Find where the given text appears and provide that cell's center as (x, y) coordinate. 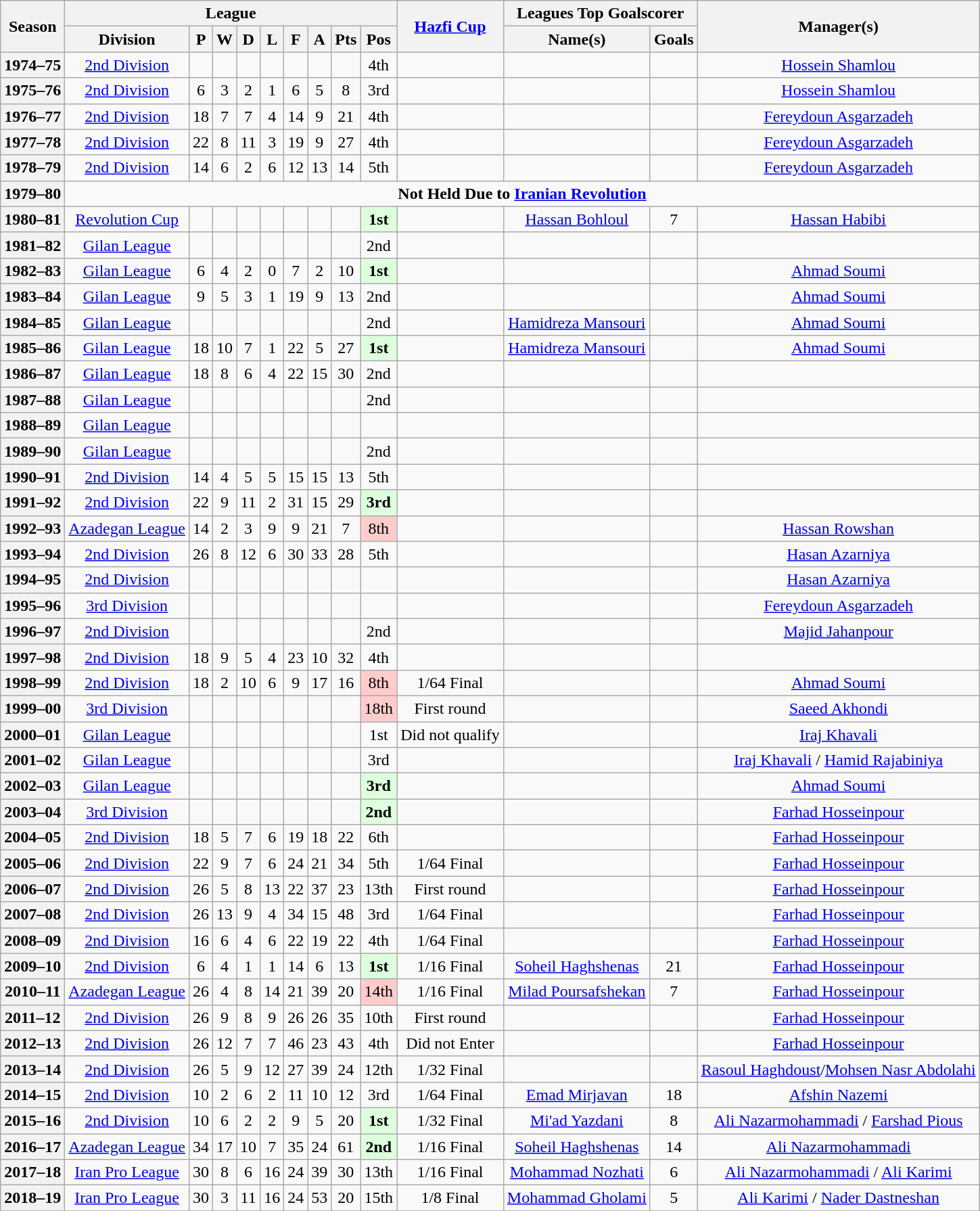
Rasoul Haghdoust/Mohsen Nasr Abdolahi (839, 1069)
Name(s) (576, 39)
Not Held Due to Iranian Revolution (522, 193)
1986–87 (32, 374)
D (249, 39)
L (272, 39)
2000–01 (32, 734)
2018–19 (32, 1198)
2005–06 (32, 863)
League (231, 14)
Did not qualify (450, 734)
2008–09 (32, 940)
1976–77 (32, 116)
Pts (346, 39)
2003–04 (32, 812)
Ali Nazarmohammadi / Farshad Pious (839, 1120)
Season (32, 26)
2007–08 (32, 915)
2006–07 (32, 889)
Hassan Rowshan (839, 528)
Afshin Nazemi (839, 1095)
31 (296, 503)
1980–81 (32, 219)
1995–96 (32, 605)
2010–11 (32, 992)
2012–13 (32, 1043)
P (200, 39)
1994–95 (32, 580)
Ali Nazarmohammadi (839, 1147)
Leagues Top Goalscorer (601, 14)
Iraj Khavali / Hamid Rajabiniya (839, 760)
1992–93 (32, 528)
Goals (674, 39)
1996–97 (32, 631)
2017–18 (32, 1172)
Mohammad Nozhati (576, 1172)
1/8 Final (450, 1198)
1997–98 (32, 657)
1978–79 (32, 168)
2013–14 (32, 1069)
2015–16 (32, 1120)
0 (272, 271)
Manager(s) (839, 26)
1985–86 (32, 348)
F (296, 39)
Hazfi Cup (450, 26)
6th (379, 838)
1981–82 (32, 245)
2009–10 (32, 966)
Majid Jahanpour (839, 631)
Iraj Khavali (839, 734)
1989–90 (32, 451)
2001–02 (32, 760)
Ali Karimi / Nader Dastneshan (839, 1198)
1990–91 (32, 477)
61 (346, 1147)
32 (346, 657)
43 (346, 1043)
1977–78 (32, 142)
Mohammad Gholami (576, 1198)
12th (379, 1069)
1975–76 (32, 91)
2004–05 (32, 838)
2014–15 (32, 1095)
Ali Nazarmohammadi / Ali Karimi (839, 1172)
28 (346, 554)
33 (319, 554)
37 (319, 889)
Hassan Bohloul (576, 219)
10th (379, 1018)
2011–12 (32, 1018)
15th (379, 1198)
A (319, 39)
Hassan Habibi (839, 219)
1998–99 (32, 683)
1982–83 (32, 271)
2002–03 (32, 786)
1987–88 (32, 400)
Milad Poursafshekan (576, 992)
1988–89 (32, 426)
18th (379, 708)
1999–00 (32, 708)
14th (379, 992)
29 (346, 503)
Saeed Akhondi (839, 708)
1979–80 (32, 193)
1974–75 (32, 65)
Emad Mirjavan (576, 1095)
1993–94 (32, 554)
Pos (379, 39)
W (225, 39)
Division (127, 39)
Mi'ad Yazdani (576, 1120)
2016–17 (32, 1147)
53 (319, 1198)
1984–85 (32, 323)
1983–84 (32, 296)
46 (296, 1043)
48 (346, 915)
1991–92 (32, 503)
Revolution Cup (127, 219)
Did not Enter (450, 1043)
